Output the (X, Y) coordinate of the center of the cell containing the given text.  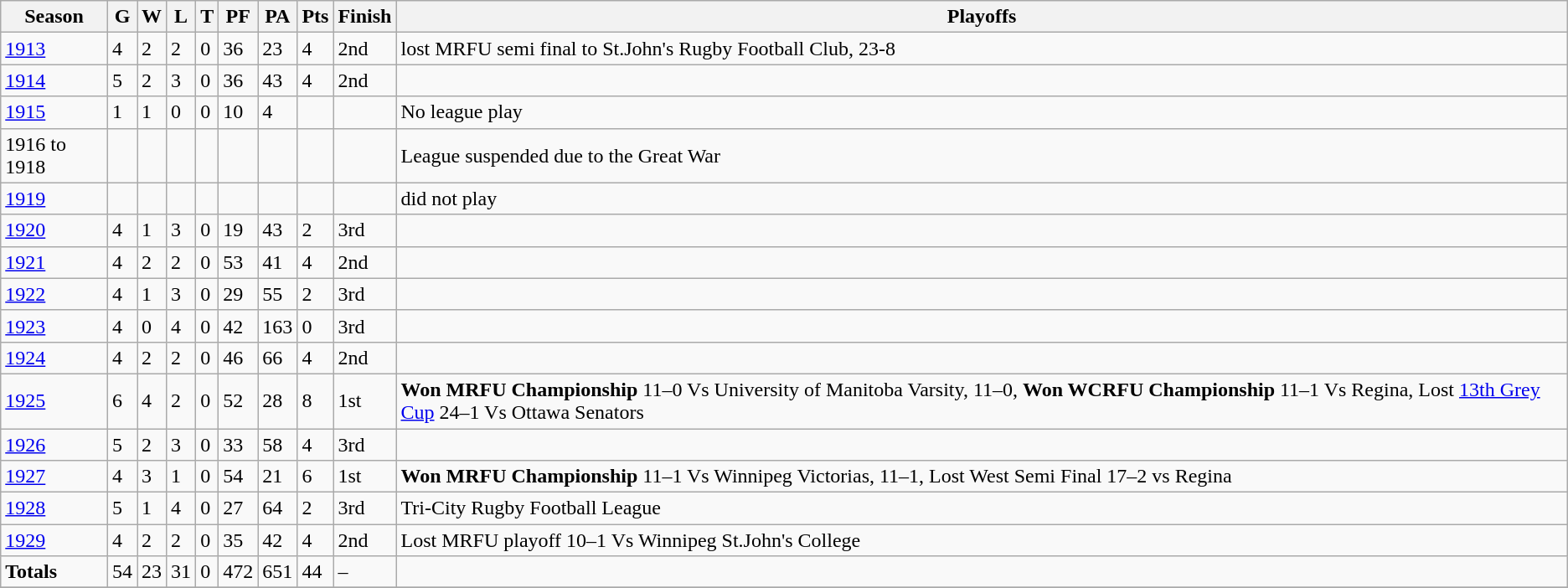
Pts (315, 17)
PA (278, 17)
PF (238, 17)
1920 (54, 230)
8 (315, 400)
19 (238, 230)
Tri-City Rugby Football League (982, 508)
10 (238, 112)
1924 (54, 358)
1925 (54, 400)
21 (278, 477)
41 (278, 262)
W (152, 17)
1926 (54, 445)
46 (238, 358)
Playoffs (982, 17)
55 (278, 294)
1923 (54, 326)
Won MRFU Championship 11–1 Vs Winnipeg Victorias, 11–1, Lost West Semi Final 17–2 vs Regina (982, 477)
1913 (54, 49)
Won MRFU Championship 11–0 Vs University of Manitoba Varsity, 11–0, Won WCRFU Championship 11–1 Vs Regina, Lost 13th Grey Cup 24–1 Vs Ottawa Senators (982, 400)
163 (278, 326)
29 (238, 294)
27 (238, 508)
58 (278, 445)
did not play (982, 199)
– (365, 572)
1921 (54, 262)
1919 (54, 199)
Finish (365, 17)
League suspended due to the Great War (982, 156)
lost MRFU semi final to St.John's Rugby Football Club, 23-8 (982, 49)
T (208, 17)
52 (238, 400)
1914 (54, 80)
53 (238, 262)
66 (278, 358)
1916 to 1918 (54, 156)
L (181, 17)
651 (278, 572)
G (122, 17)
31 (181, 572)
472 (238, 572)
1927 (54, 477)
28 (278, 400)
64 (278, 508)
Totals (54, 572)
35 (238, 540)
44 (315, 572)
No league play (982, 112)
Lost MRFU playoff 10–1 Vs Winnipeg St.John's College (982, 540)
1915 (54, 112)
1928 (54, 508)
1929 (54, 540)
Season (54, 17)
33 (238, 445)
1922 (54, 294)
